Search for the cell housing the specified text and yield its (x, y) center coordinate. 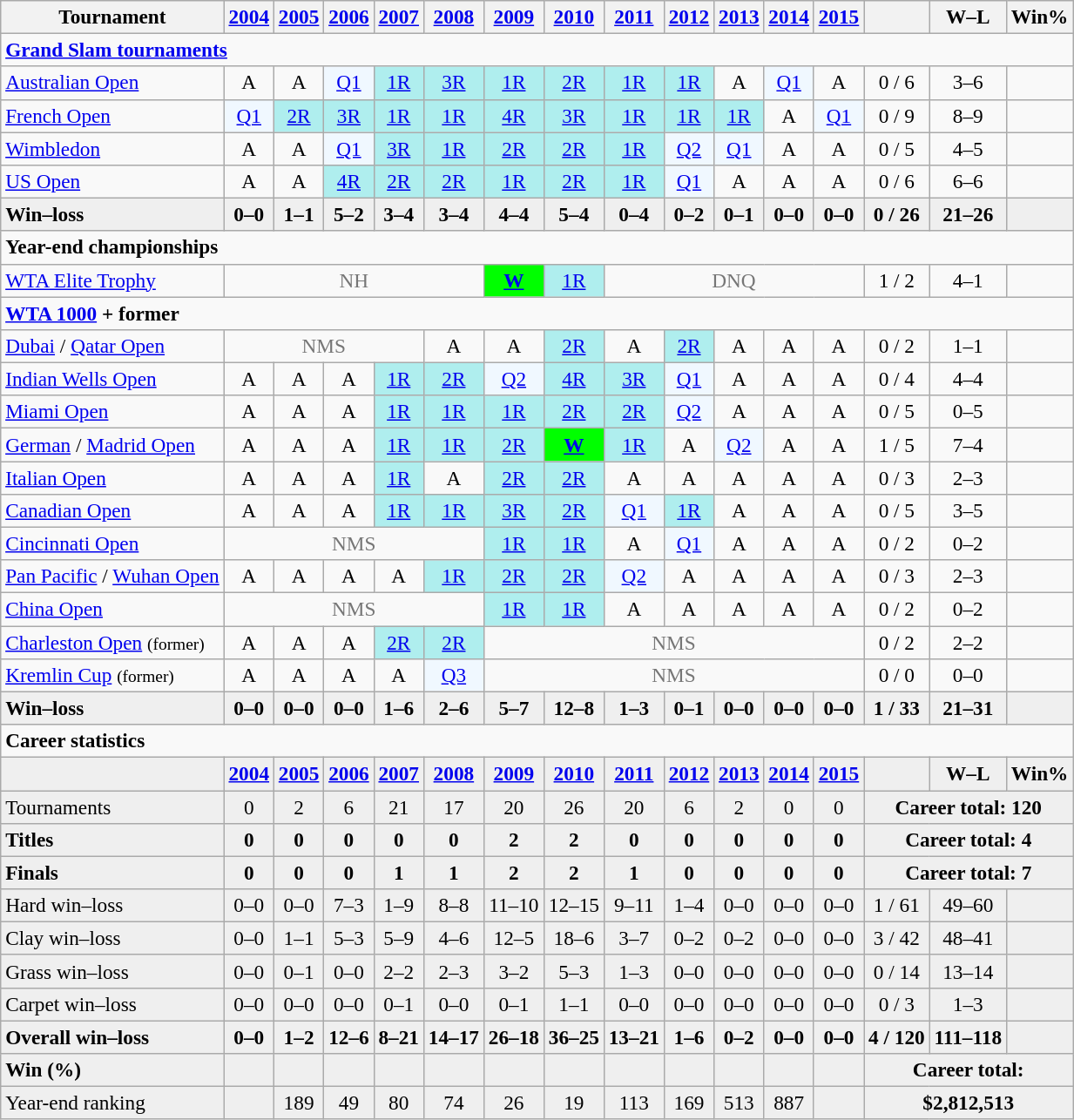
Clay win–loss (112, 938)
8–8 (453, 905)
Miami Open (112, 412)
13–14 (968, 971)
$2,812,513 (969, 1103)
Career total: 7 (969, 873)
3–7 (634, 938)
1–9 (399, 905)
26–18 (514, 1036)
5–4 (573, 214)
4 / 120 (897, 1036)
1 / 2 (897, 280)
12–6 (348, 1036)
Career total: (969, 1069)
74 (453, 1103)
6–6 (968, 181)
3–2 (514, 971)
48–41 (968, 938)
DNQ (733, 280)
Titles (112, 840)
5–2 (348, 214)
Italian Open (112, 477)
Career total: 4 (969, 840)
Tournament (112, 17)
513 (739, 1103)
1 / 5 (897, 444)
WTA Elite Trophy (112, 280)
49 (348, 1103)
0 / 9 (897, 116)
Overall win–loss (112, 1036)
Canadian Open (112, 510)
18–6 (573, 938)
9–11 (634, 905)
Year-end ranking (112, 1103)
Hard win–loss (112, 905)
19 (573, 1103)
0–4 (634, 214)
1 / 33 (897, 708)
14–17 (453, 1036)
189 (298, 1103)
0 / 0 (897, 675)
111–118 (968, 1036)
5–9 (399, 938)
36–25 (573, 1036)
3 / 42 (897, 938)
0–5 (968, 412)
0 / 26 (897, 214)
Q3 (453, 675)
4–6 (453, 938)
Career statistics (537, 740)
French Open (112, 116)
Carpet win–loss (112, 1004)
1–2 (298, 1036)
German / Madrid Open (112, 444)
China Open (112, 609)
Wimbledon (112, 148)
Year-end championships (537, 247)
0 / 14 (897, 971)
12–5 (514, 938)
Win (%) (112, 1069)
4–1 (968, 280)
US Open (112, 181)
21 (399, 806)
WTA 1000 + former (537, 313)
Cincinnati Open (112, 543)
7–4 (968, 444)
Indian Wells Open (112, 379)
Charleston Open (former) (112, 642)
3–5 (968, 510)
11–10 (514, 905)
Career total: 120 (969, 806)
NH (354, 280)
2–6 (453, 708)
Pan Pacific / Wuhan Open (112, 577)
887 (789, 1103)
8–9 (968, 116)
80 (399, 1103)
Kremlin Cup (former) (112, 675)
49–60 (968, 905)
Finals (112, 873)
Grass win–loss (112, 971)
12–15 (573, 905)
169 (688, 1103)
Grand Slam tournaments (537, 50)
7–3 (348, 905)
Dubai / Qatar Open (112, 346)
Tournaments (112, 806)
21–26 (968, 214)
21–31 (968, 708)
113 (634, 1103)
17 (453, 806)
8–21 (399, 1036)
13–21 (634, 1036)
4–5 (968, 148)
1 / 61 (897, 905)
0 / 4 (897, 379)
5–7 (514, 708)
12–8 (573, 708)
3–6 (968, 83)
Australian Open (112, 83)
1–4 (688, 905)
